Extract the [X, Y] coordinate from the center of the cell holding the provided text.  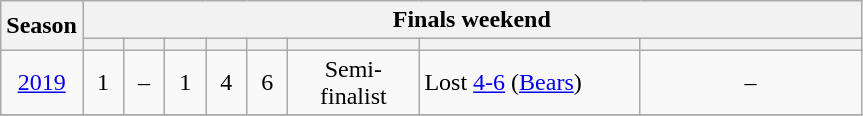
Lost 4-6 (Bears) [530, 82]
6 [268, 82]
2019 [42, 82]
Semi-finalist [354, 82]
Season [42, 26]
4 [226, 82]
Finals weekend [471, 20]
